Return the (X, Y) coordinate for the center point of the cell that contains the specified text.  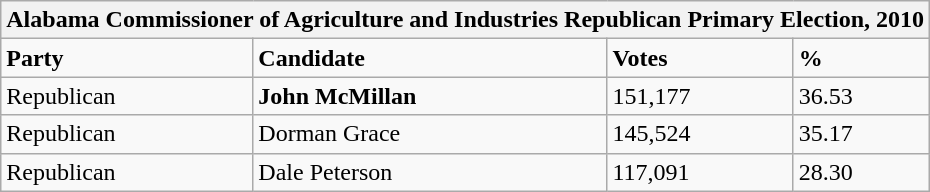
John McMillan (430, 96)
Votes (700, 58)
Party (127, 58)
Dale Peterson (430, 172)
Dorman Grace (430, 134)
28.30 (861, 172)
35.17 (861, 134)
Alabama Commissioner of Agriculture and Industries Republican Primary Election, 2010 (466, 20)
Candidate (430, 58)
117,091 (700, 172)
% (861, 58)
145,524 (700, 134)
36.53 (861, 96)
151,177 (700, 96)
